Capture the cell that displays the provided text and extract its (x, y) central coordinate. 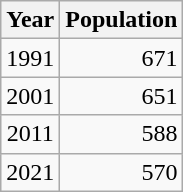
671 (122, 58)
Population (122, 20)
1991 (30, 58)
Year (30, 20)
2001 (30, 96)
570 (122, 172)
2021 (30, 172)
2011 (30, 134)
651 (122, 96)
588 (122, 134)
